Pinpoint the cell where the given text exists, returning its [x, y] midpoint coordinate. 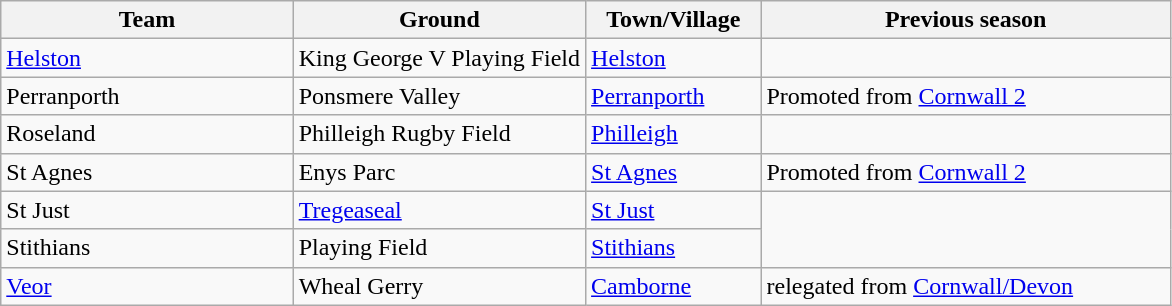
relegated from Cornwall/Devon [966, 286]
King George V Playing Field [439, 58]
Roseland [147, 134]
Team [147, 20]
Ground [439, 20]
Camborne [674, 286]
Town/Village [674, 20]
Ponsmere Valley [439, 96]
Playing Field [439, 248]
Tregeaseal [439, 210]
Enys Parc [439, 172]
Wheal Gerry [439, 286]
Philleigh [674, 134]
Veor [147, 286]
Previous season [966, 20]
Philleigh Rugby Field [439, 134]
